Locate the cell with the specified text and output its [X, Y] center coordinate. 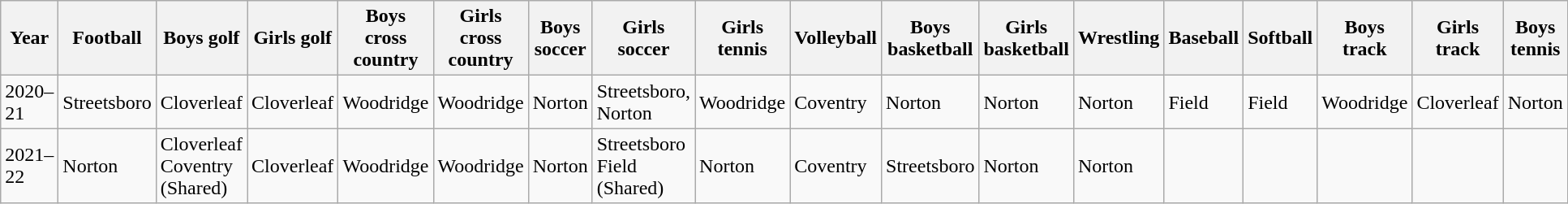
2021–22 [29, 166]
Boys track [1364, 38]
Baseball [1204, 38]
Girls basketball [1026, 38]
Wrestling [1119, 38]
Girls golf [293, 38]
2020–21 [29, 102]
Girls tennis [743, 38]
StreetsboroField (Shared) [643, 166]
Girls track [1458, 38]
Boys soccer [560, 38]
Boys cross country [386, 38]
Boys golf [201, 38]
Volleyball [836, 38]
Softball [1280, 38]
CloverleafCoventry (Shared) [201, 166]
Streetsboro, Norton [643, 102]
Boys tennis [1535, 38]
Girls soccer [643, 38]
Girls cross country [480, 38]
Year [29, 38]
Football [107, 38]
Boys basketball [930, 38]
